For the text-containing cell, return its midpoint in (X, Y) coordinate format. 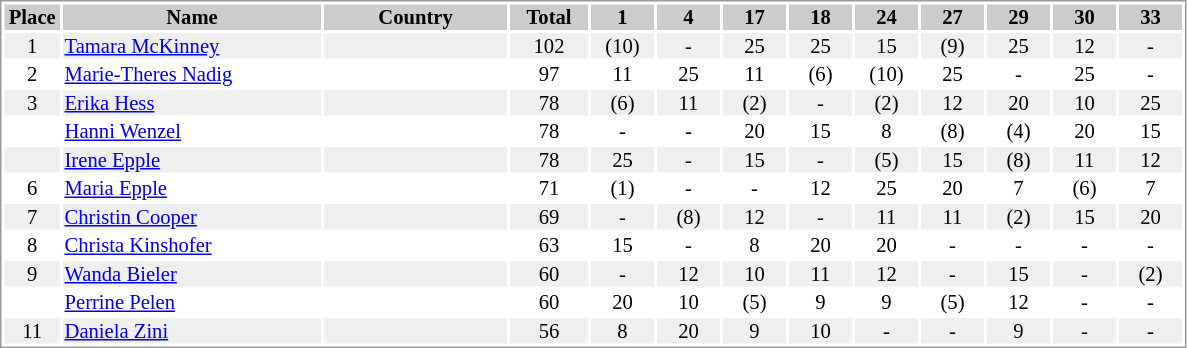
Country (416, 17)
71 (549, 189)
33 (1150, 17)
Perrine Pelen (192, 303)
97 (549, 75)
29 (1018, 17)
Place (32, 17)
(9) (952, 46)
Christa Kinshofer (192, 245)
(1) (622, 189)
(4) (1018, 131)
3 (32, 103)
Irene Epple (192, 160)
17 (754, 17)
56 (549, 331)
24 (886, 17)
30 (1084, 17)
Maria Epple (192, 189)
27 (952, 17)
Name (192, 17)
6 (32, 189)
63 (549, 245)
Daniela Zini (192, 331)
Marie-Theres Nadig (192, 75)
Wanda Bieler (192, 274)
102 (549, 46)
Hanni Wenzel (192, 131)
Total (549, 17)
4 (688, 17)
2 (32, 75)
69 (549, 217)
18 (820, 17)
Tamara McKinney (192, 46)
Erika Hess (192, 103)
Christin Cooper (192, 217)
